Identify which cell holds the provided text, then report its [x, y] central coordinate. 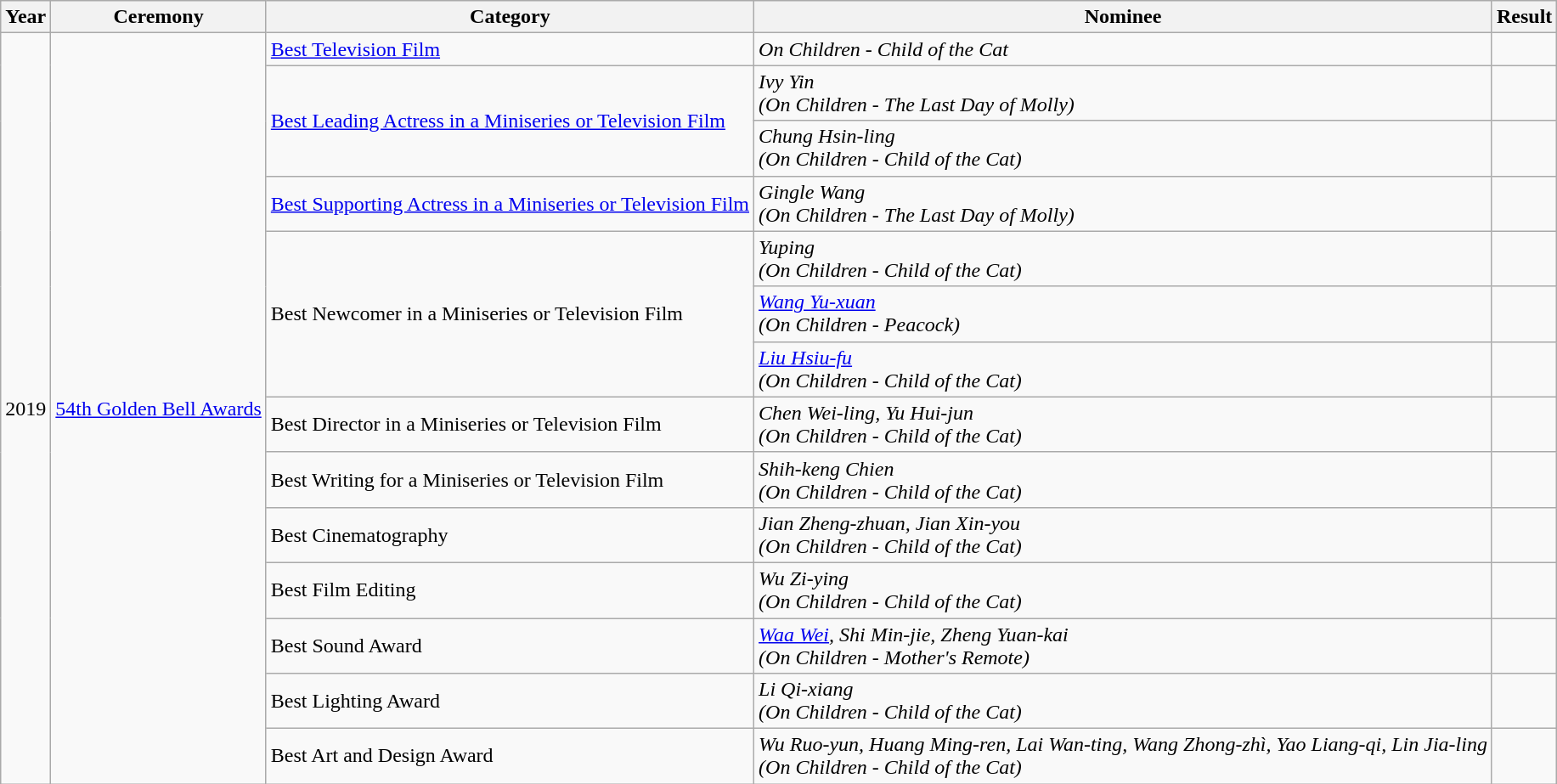
Liu Hsiu-fu(On Children - Child of the Cat) [1123, 369]
Best Sound Award [510, 646]
54th Golden Bell Awards [159, 409]
Chung Hsin-ling(On Children - Child of the Cat) [1123, 148]
Best Film Editing [510, 589]
Result [1524, 17]
Best Lighting Award [510, 702]
Best Newcomer in a Miniseries or Television Film [510, 314]
Best Director in a Miniseries or Television Film [510, 425]
Nominee [1123, 17]
Category [510, 17]
Li Qi-xiang(On Children - Child of the Cat) [1123, 702]
Best Writing for a Miniseries or Television Film [510, 479]
Jian Zheng-zhuan, Jian Xin-you(On Children - Child of the Cat) [1123, 535]
2019 [25, 409]
Best Art and Design Award [510, 756]
Wang Yu-xuan(On Children - Peacock) [1123, 314]
On Children - Child of the Cat [1123, 49]
Chen Wei-ling, Yu Hui-jun(On Children - Child of the Cat) [1123, 425]
Gingle Wang(On Children - The Last Day of Molly) [1123, 204]
Yuping(On Children - Child of the Cat) [1123, 258]
Best Television Film [510, 49]
Waa Wei, Shi Min-jie, Zheng Yuan-kai(On Children - Mother's Remote) [1123, 646]
Wu Ruo-yun, Huang Ming-ren, Lai Wan-ting, Wang Zhong-zhì, Yao Liang-qi, Lin Jia-ling(On Children - Child of the Cat) [1123, 756]
Best Leading Actress in a Miniseries or Television Film [510, 121]
Year [25, 17]
Wu Zi-ying(On Children - Child of the Cat) [1123, 589]
Ivy Yin(On Children - The Last Day of Molly) [1123, 93]
Best Supporting Actress in a Miniseries or Television Film [510, 204]
Ceremony [159, 17]
Best Cinematography [510, 535]
Shih-keng Chien(On Children - Child of the Cat) [1123, 479]
